Capture the cell that displays the provided text and extract its [x, y] central coordinate. 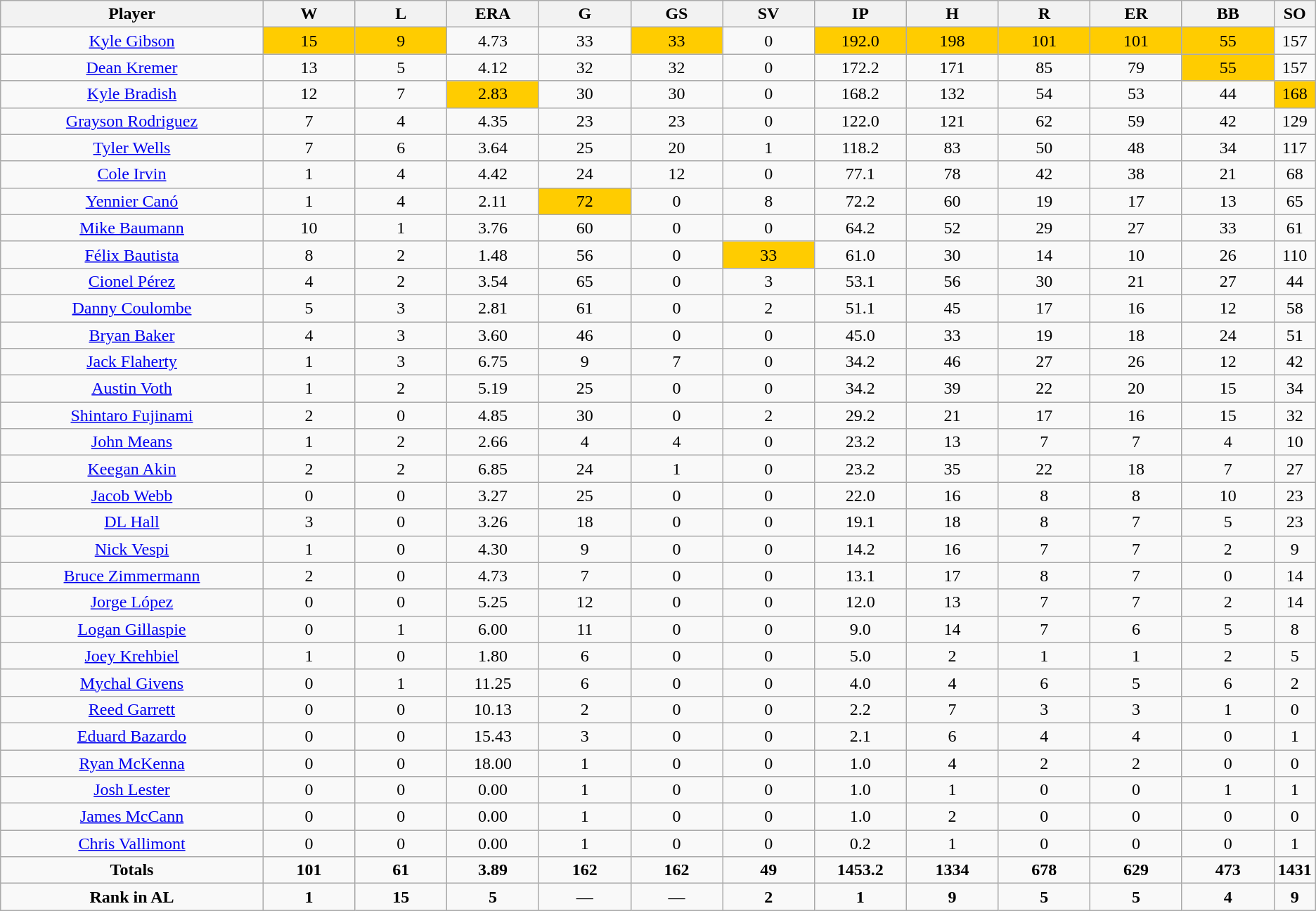
2.11 [493, 201]
15.43 [493, 736]
1453.2 [860, 870]
Nick Vespi [132, 549]
Mike Baumann [132, 228]
85 [1045, 67]
13.1 [860, 576]
18.00 [493, 763]
1.48 [493, 254]
49 [769, 870]
4.0 [860, 683]
Danny Coulombe [132, 308]
Bryan Baker [132, 335]
5.0 [860, 656]
39 [952, 389]
0.2 [860, 844]
GS [676, 14]
3.76 [493, 228]
3.60 [493, 335]
83 [952, 148]
29 [1045, 228]
171 [952, 67]
3.54 [493, 281]
Tyler Wells [132, 148]
3.64 [493, 148]
4.30 [493, 549]
64.2 [860, 228]
SV [769, 14]
1334 [952, 870]
5.19 [493, 389]
Player [132, 14]
54 [1045, 94]
678 [1045, 870]
51.1 [860, 308]
121 [952, 121]
45.0 [860, 335]
9.0 [860, 629]
Mychal Givens [132, 683]
James McCann [132, 817]
3.26 [493, 522]
68 [1295, 174]
51 [1295, 335]
72 [585, 201]
12.0 [860, 602]
22.0 [860, 496]
629 [1136, 870]
48 [1136, 148]
2.83 [493, 94]
Dean Kremer [132, 67]
BB [1227, 14]
72.2 [860, 201]
3.27 [493, 496]
Eduard Bazardo [132, 736]
79 [1136, 67]
19.1 [860, 522]
Grayson Rodriguez [132, 121]
DL Hall [132, 522]
6.75 [493, 362]
H [952, 14]
Bruce Zimmermann [132, 576]
473 [1227, 870]
John Means [132, 442]
Totals [132, 870]
2.81 [493, 308]
1431 [1295, 870]
10.13 [493, 709]
5.25 [493, 602]
Chris Vallimont [132, 844]
11 [585, 629]
38 [1136, 174]
4.35 [493, 121]
110 [1295, 254]
35 [952, 469]
192.0 [860, 41]
Félix Bautista [132, 254]
6.00 [493, 629]
3.89 [493, 870]
Cionel Pérez [132, 281]
Cole Irvin [132, 174]
78 [952, 174]
122.0 [860, 121]
Austin Voth [132, 389]
Reed Garrett [132, 709]
168.2 [860, 94]
77.1 [860, 174]
4.42 [493, 174]
117 [1295, 148]
61.0 [860, 254]
Shintaro Fujinami [132, 415]
G [585, 14]
Jack Flaherty [132, 362]
2.2 [860, 709]
Keegan Akin [132, 469]
Joey Krehbiel [132, 656]
132 [952, 94]
53.1 [860, 281]
Kyle Gibson [132, 41]
59 [1136, 121]
4.85 [493, 415]
58 [1295, 308]
L [401, 14]
45 [952, 308]
29.2 [860, 415]
4.12 [493, 67]
Logan Gillaspie [132, 629]
1.80 [493, 656]
Josh Lester [132, 790]
129 [1295, 121]
2.1 [860, 736]
IP [860, 14]
W [309, 14]
50 [1045, 148]
Ryan McKenna [132, 763]
SO [1295, 14]
Rank in AL [132, 897]
62 [1045, 121]
11.25 [493, 683]
2.66 [493, 442]
R [1045, 14]
Jacob Webb [132, 496]
Yennier Canó [132, 201]
198 [952, 41]
6.85 [493, 469]
118.2 [860, 148]
14.2 [860, 549]
Kyle Bradish [132, 94]
ER [1136, 14]
52 [952, 228]
172.2 [860, 67]
Jorge López [132, 602]
53 [1136, 94]
ERA [493, 14]
168 [1295, 94]
